Capture the cell that displays the provided text and extract its (x, y) central coordinate. 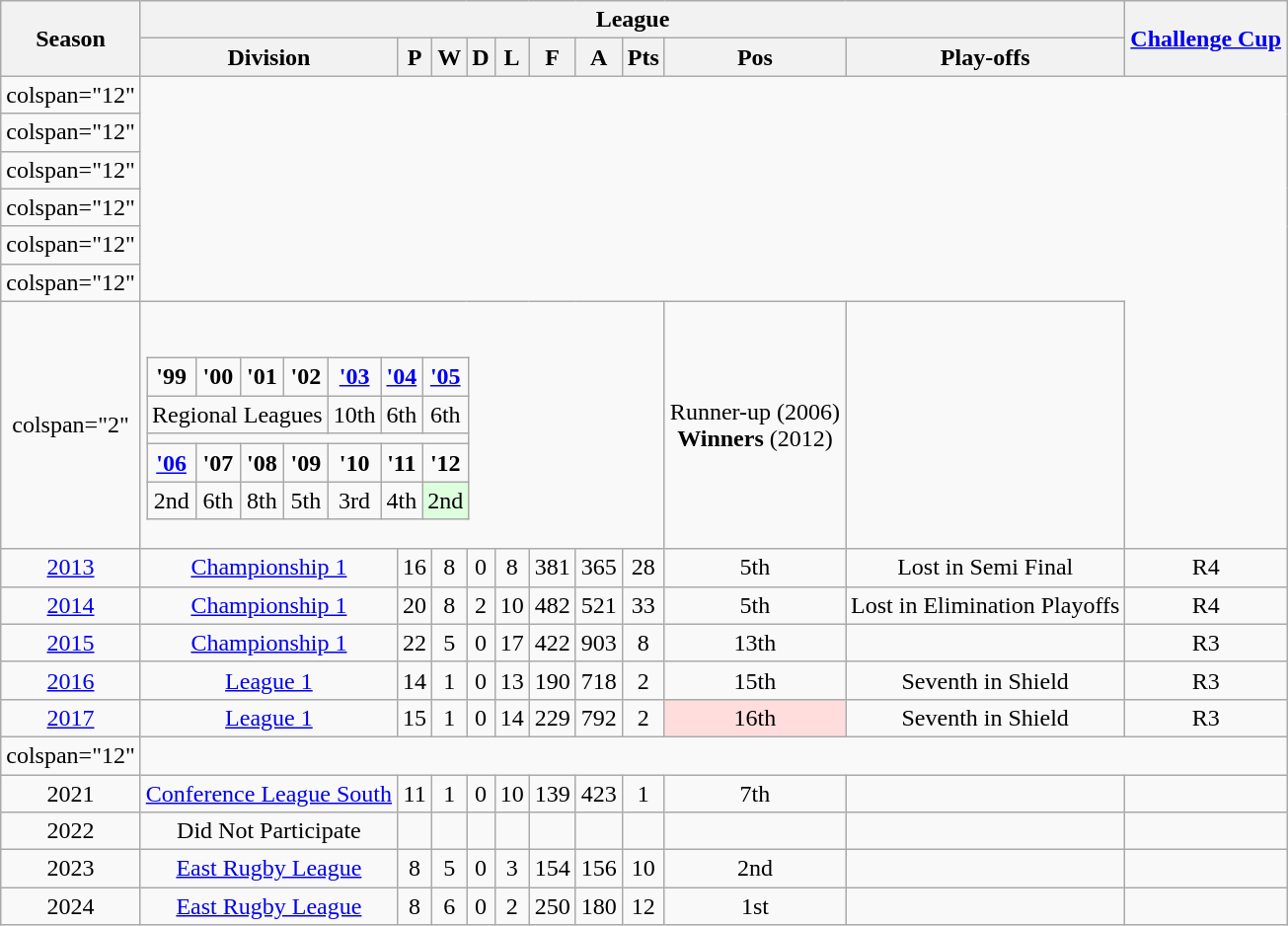
190 (553, 680)
2024 (71, 906)
28 (644, 568)
Lost in Semi Final (985, 568)
'99 (172, 377)
156 (598, 869)
'00 (218, 377)
365 (598, 568)
4th (402, 501)
Conference League South (268, 793)
15th (754, 680)
Division (268, 57)
8th (262, 501)
'07 (218, 463)
2023 (71, 869)
W (450, 57)
521 (598, 605)
3rd (354, 501)
'03 (354, 377)
2021 (71, 793)
P (415, 57)
12 (644, 906)
Pts (644, 57)
33 (644, 605)
'11 (402, 463)
League (633, 20)
Regional Leagues (238, 415)
'02 (306, 377)
'08 (262, 463)
11 (415, 793)
1st (754, 906)
482 (553, 605)
D (481, 57)
3 (511, 869)
180 (598, 906)
20 (415, 605)
L (511, 57)
Season (71, 39)
22 (415, 643)
F (553, 57)
Play-offs (985, 57)
Runner-up (2006)Winners (2012) (754, 424)
229 (553, 718)
'09 (306, 463)
381 (553, 568)
13th (754, 643)
6 (450, 906)
903 (598, 643)
2022 (71, 831)
2013 (71, 568)
'10 (354, 463)
7th (754, 793)
718 (598, 680)
17 (511, 643)
15 (415, 718)
'01 (262, 377)
792 (598, 718)
'04 (402, 377)
423 (598, 793)
Did Not Participate (268, 831)
422 (553, 643)
A (598, 57)
16th (754, 718)
Pos (754, 57)
'12 (446, 463)
16 (415, 568)
'99 '00 '01 '02 '03 '04 '05 Regional Leagues 10th 6th 6th '06 '07 '08 '09 '10 '11 '12 2nd 6th 8th 5th 3rd 4th 2nd (403, 424)
'05 (446, 377)
colspan="2" (71, 424)
2014 (71, 605)
2016 (71, 680)
2015 (71, 643)
'06 (172, 463)
139 (553, 793)
Lost in Elimination Playoffs (985, 605)
10th (354, 415)
13 (511, 680)
Challenge Cup (1206, 39)
250 (553, 906)
154 (553, 869)
2017 (71, 718)
